Return the [x, y] coordinate for the center point of the cell that contains the specified text.  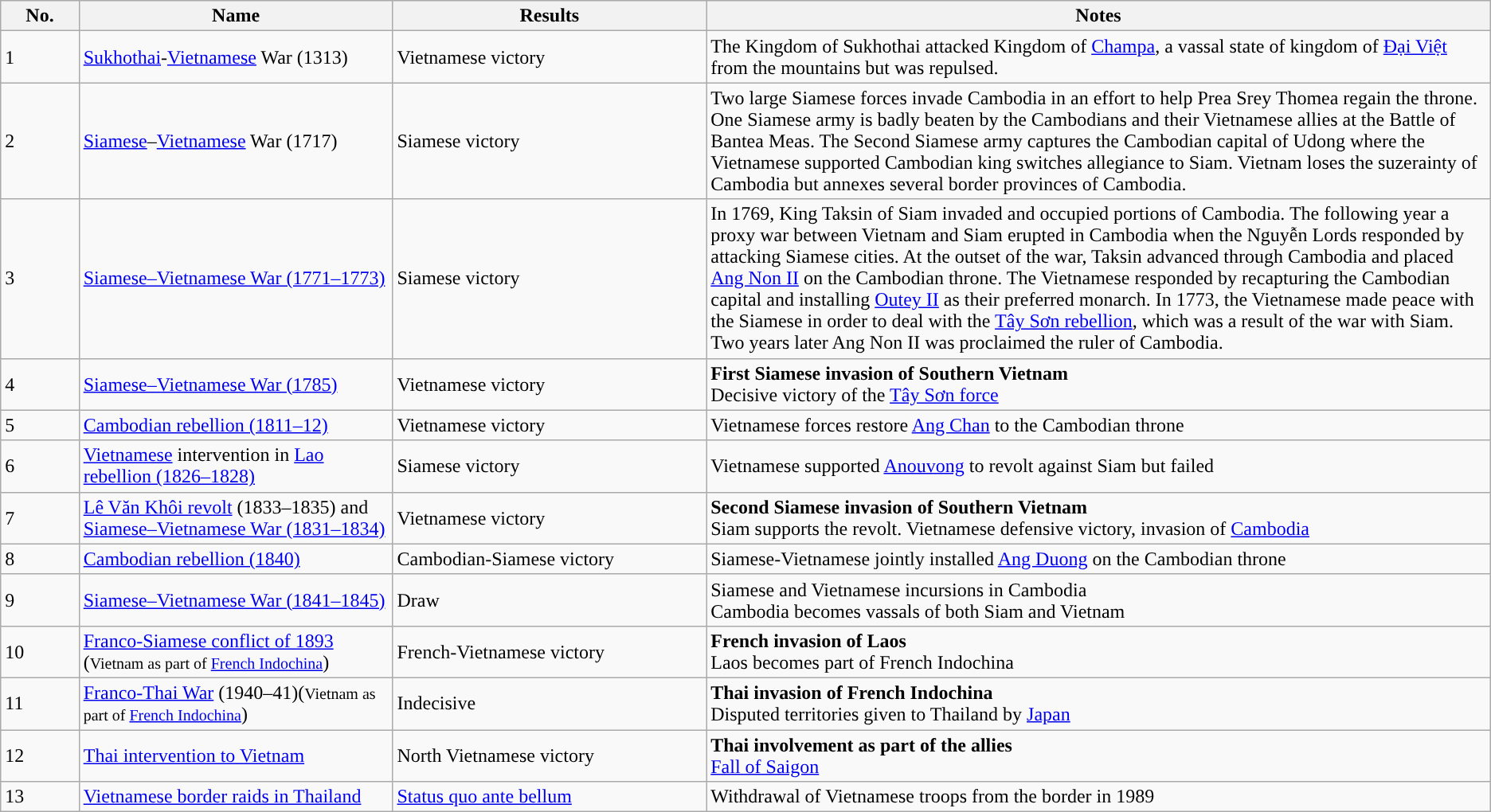
Thai intervention to Vietnam [236, 755]
Vietnamese intervention in Lao rebellion (1826–1828) [236, 467]
1 [40, 57]
French invasion of Laos Laos becomes part of French Indochina [1099, 651]
Cambodian-Siamese victory [550, 559]
North Vietnamese victory [550, 755]
Vietnamese forces restore Ang Chan to the Cambodian throne [1099, 425]
10 [40, 651]
Franco-Thai War (1940–41)(Vietnam as part of French Indochina) [236, 704]
Lê Văn Khôi revolt (1833–1835) and Siamese–Vietnamese War (1831–1834) [236, 517]
The Kingdom of Sukhothai attacked Kingdom of Champa, a vassal state of kingdom of Đại Việt from the mountains but was repulsed. [1099, 57]
First Siamese invasion of Southern Vietnam Decisive victory of the Tây Sơn force [1099, 384]
Sukhothai-Vietnamese War (1313) [236, 57]
Thai involvement as part of the allies Fall of Saigon [1099, 755]
Name [236, 16]
French-Vietnamese victory [550, 651]
Cambodian rebellion (1811–12) [236, 425]
Franco-Siamese conflict of 1893 (Vietnam as part of French Indochina) [236, 651]
9 [40, 600]
7 [40, 517]
Siamese–Vietnamese War (1785) [236, 384]
12 [40, 755]
Results [550, 16]
6 [40, 467]
8 [40, 559]
Status quo ante bellum [550, 797]
Withdrawal of Vietnamese troops from the border in 1989 [1099, 797]
13 [40, 797]
Notes [1099, 16]
No. [40, 16]
2 [40, 141]
3 [40, 279]
Siamese–Vietnamese War (1717) [236, 141]
Indecisive [550, 704]
Vietnamese border raids in Thailand [236, 797]
5 [40, 425]
Siamese–Vietnamese War (1771–1773) [236, 279]
Cambodian rebellion (1840) [236, 559]
Thai invasion of French Indochina Disputed territories given to Thailand by Japan [1099, 704]
11 [40, 704]
Siamese and Vietnamese incursions in Cambodia Cambodia becomes vassals of both Siam and Vietnam [1099, 600]
Vietnamese supported Anouvong to revolt against Siam but failed [1099, 467]
Draw [550, 600]
Siamese–Vietnamese War (1841–1845) [236, 600]
Second Siamese invasion of Southern Vietnam Siam supports the revolt. Vietnamese defensive victory, invasion of Cambodia [1099, 517]
Siamese-Vietnamese jointly installed Ang Duong on the Cambodian throne [1099, 559]
4 [40, 384]
